Extract the (X, Y) coordinate from the center of the cell holding the provided text.  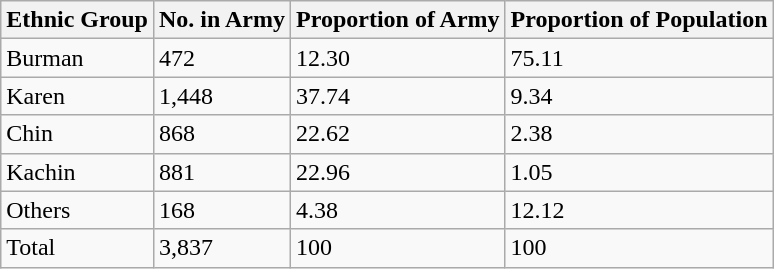
868 (222, 134)
1,448 (222, 96)
Burman (78, 58)
Kachin (78, 172)
881 (222, 172)
75.11 (639, 58)
2.38 (639, 134)
472 (222, 58)
168 (222, 210)
Proportion of Population (639, 20)
22.62 (398, 134)
12.30 (398, 58)
9.34 (639, 96)
No. in Army (222, 20)
37.74 (398, 96)
Ethnic Group (78, 20)
12.12 (639, 210)
Others (78, 210)
3,837 (222, 248)
Chin (78, 134)
22.96 (398, 172)
Karen (78, 96)
1.05 (639, 172)
4.38 (398, 210)
Total (78, 248)
Proportion of Army (398, 20)
